Search for the cell housing the specified text and yield its (x, y) center coordinate. 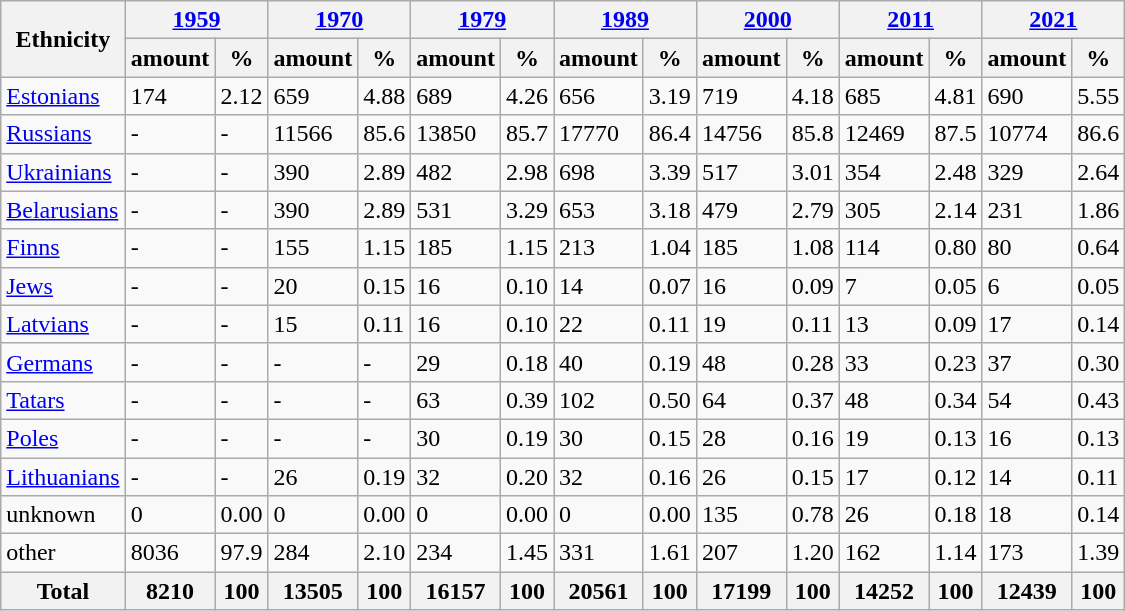
6 (1027, 286)
114 (884, 248)
2.64 (1098, 172)
354 (884, 172)
20561 (599, 591)
86.4 (670, 134)
0.39 (526, 400)
659 (313, 96)
4.18 (812, 96)
13 (884, 324)
234 (456, 553)
54 (1027, 400)
1959 (196, 20)
173 (1027, 553)
Total (63, 591)
Ukrainians (63, 172)
2.10 (384, 553)
12439 (1027, 591)
1970 (340, 20)
0.78 (812, 515)
2000 (768, 20)
16157 (456, 591)
0.12 (956, 477)
85.7 (526, 134)
2.12 (242, 96)
4.26 (526, 96)
14252 (884, 591)
690 (1027, 96)
656 (599, 96)
13505 (313, 591)
8210 (170, 591)
531 (456, 210)
17199 (741, 591)
80 (1027, 248)
Jews (63, 286)
2021 (1054, 20)
Lithuanians (63, 477)
40 (599, 362)
0.23 (956, 362)
Latvians (63, 324)
331 (599, 553)
0.80 (956, 248)
305 (884, 210)
135 (741, 515)
1.45 (526, 553)
0.20 (526, 477)
0.50 (670, 400)
Ethnicity (63, 39)
8036 (170, 553)
0.43 (1098, 400)
284 (313, 553)
689 (456, 96)
155 (313, 248)
Estonians (63, 96)
4.88 (384, 96)
231 (1027, 210)
11566 (313, 134)
2011 (910, 20)
1.20 (812, 553)
97.9 (242, 553)
0.07 (670, 286)
3.18 (670, 210)
85.6 (384, 134)
698 (599, 172)
Finns (63, 248)
other (63, 553)
5.55 (1098, 96)
18 (1027, 515)
2.98 (526, 172)
329 (1027, 172)
3.19 (670, 96)
482 (456, 172)
14756 (741, 134)
Tatars (63, 400)
0.37 (812, 400)
3.01 (812, 172)
1.61 (670, 553)
29 (456, 362)
Russians (63, 134)
85.8 (812, 134)
102 (599, 400)
63 (456, 400)
685 (884, 96)
37 (1027, 362)
Belarusians (63, 210)
7 (884, 286)
1.86 (1098, 210)
174 (170, 96)
13850 (456, 134)
86.6 (1098, 134)
1989 (626, 20)
12469 (884, 134)
3.29 (526, 210)
653 (599, 210)
1.14 (956, 553)
10774 (1027, 134)
Poles (63, 438)
3.39 (670, 172)
213 (599, 248)
15 (313, 324)
1979 (482, 20)
162 (884, 553)
0.64 (1098, 248)
33 (884, 362)
unknown (63, 515)
1.39 (1098, 553)
22 (599, 324)
0.34 (956, 400)
1.08 (812, 248)
4.81 (956, 96)
207 (741, 553)
64 (741, 400)
28 (741, 438)
17770 (599, 134)
0.28 (812, 362)
479 (741, 210)
1.04 (670, 248)
87.5 (956, 134)
Germans (63, 362)
517 (741, 172)
2.14 (956, 210)
2.48 (956, 172)
2.79 (812, 210)
0.30 (1098, 362)
719 (741, 96)
20 (313, 286)
